Find where the given text appears and provide that cell's center as (x, y) coordinate. 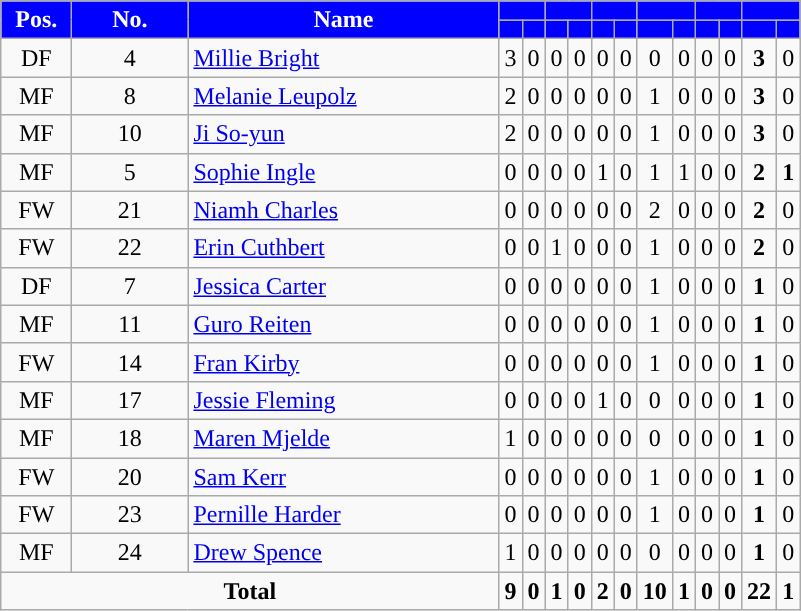
24 (130, 553)
5 (130, 172)
Pos. (36, 20)
Maren Mjelde (344, 438)
No. (130, 20)
Ji So-yun (344, 134)
Erin Cuthbert (344, 248)
Millie Bright (344, 58)
Total (250, 591)
11 (130, 324)
Name (344, 20)
Jessie Fleming (344, 400)
Sophie Ingle (344, 172)
Drew Spence (344, 553)
23 (130, 515)
Jessica Carter (344, 286)
Niamh Charles (344, 210)
7 (130, 286)
Fran Kirby (344, 362)
18 (130, 438)
21 (130, 210)
Sam Kerr (344, 477)
14 (130, 362)
Pernille Harder (344, 515)
Guro Reiten (344, 324)
20 (130, 477)
Melanie Leupolz (344, 96)
4 (130, 58)
8 (130, 96)
17 (130, 400)
9 (510, 591)
